Locate the cell with the specified text and output its (X, Y) center coordinate. 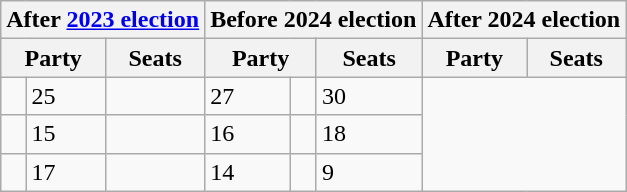
25 (66, 96)
Before 2024 election (314, 20)
17 (66, 172)
After 2024 election (524, 20)
27 (248, 96)
18 (368, 134)
16 (248, 134)
15 (66, 134)
14 (248, 172)
9 (368, 172)
After 2023 election (103, 20)
30 (368, 96)
